Pinpoint the cell where the given text exists, returning its [x, y] midpoint coordinate. 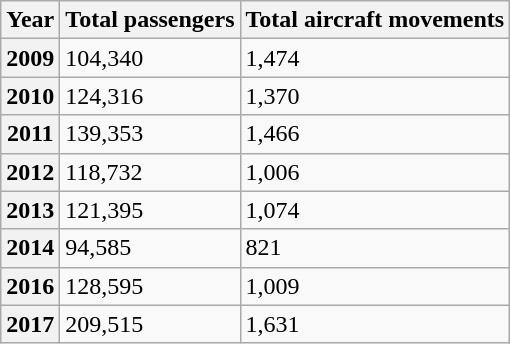
2013 [30, 210]
121,395 [150, 210]
1,009 [375, 286]
1,474 [375, 58]
1,074 [375, 210]
139,353 [150, 134]
Year [30, 20]
1,466 [375, 134]
2014 [30, 248]
1,631 [375, 324]
821 [375, 248]
2016 [30, 286]
124,316 [150, 96]
Total passengers [150, 20]
2009 [30, 58]
104,340 [150, 58]
2017 [30, 324]
Total aircraft movements [375, 20]
118,732 [150, 172]
2010 [30, 96]
128,595 [150, 286]
2011 [30, 134]
1,006 [375, 172]
1,370 [375, 96]
94,585 [150, 248]
2012 [30, 172]
209,515 [150, 324]
